Return the (X, Y) coordinate for the center point of the cell that contains the specified text.  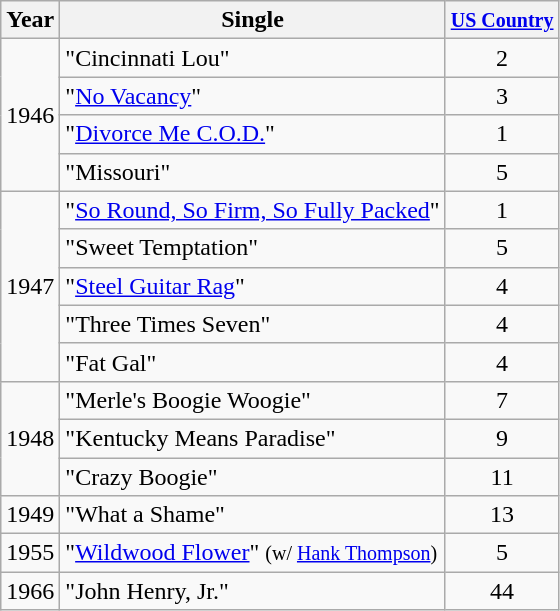
"Cincinnati Lou" (252, 58)
Single (252, 20)
"So Round, So Firm, So Fully Packed" (252, 210)
2 (502, 58)
1966 (30, 591)
11 (502, 477)
1947 (30, 286)
9 (502, 438)
1955 (30, 553)
Year (30, 20)
3 (502, 96)
"Wildwood Flower" (w/ Hank Thompson) (252, 553)
"Fat Gal" (252, 362)
"Merle's Boogie Woogie" (252, 400)
1949 (30, 515)
13 (502, 515)
"Steel Guitar Rag" (252, 286)
"Divorce Me C.O.D." (252, 134)
"Three Times Seven" (252, 324)
1948 (30, 438)
"Kentucky Means Paradise" (252, 438)
"What a Shame" (252, 515)
"No Vacancy" (252, 96)
"John Henry, Jr." (252, 591)
"Crazy Boogie" (252, 477)
US Country (502, 20)
7 (502, 400)
"Sweet Temptation" (252, 248)
44 (502, 591)
1946 (30, 115)
"Missouri" (252, 172)
